Capture the cell that displays the provided text and extract its (x, y) central coordinate. 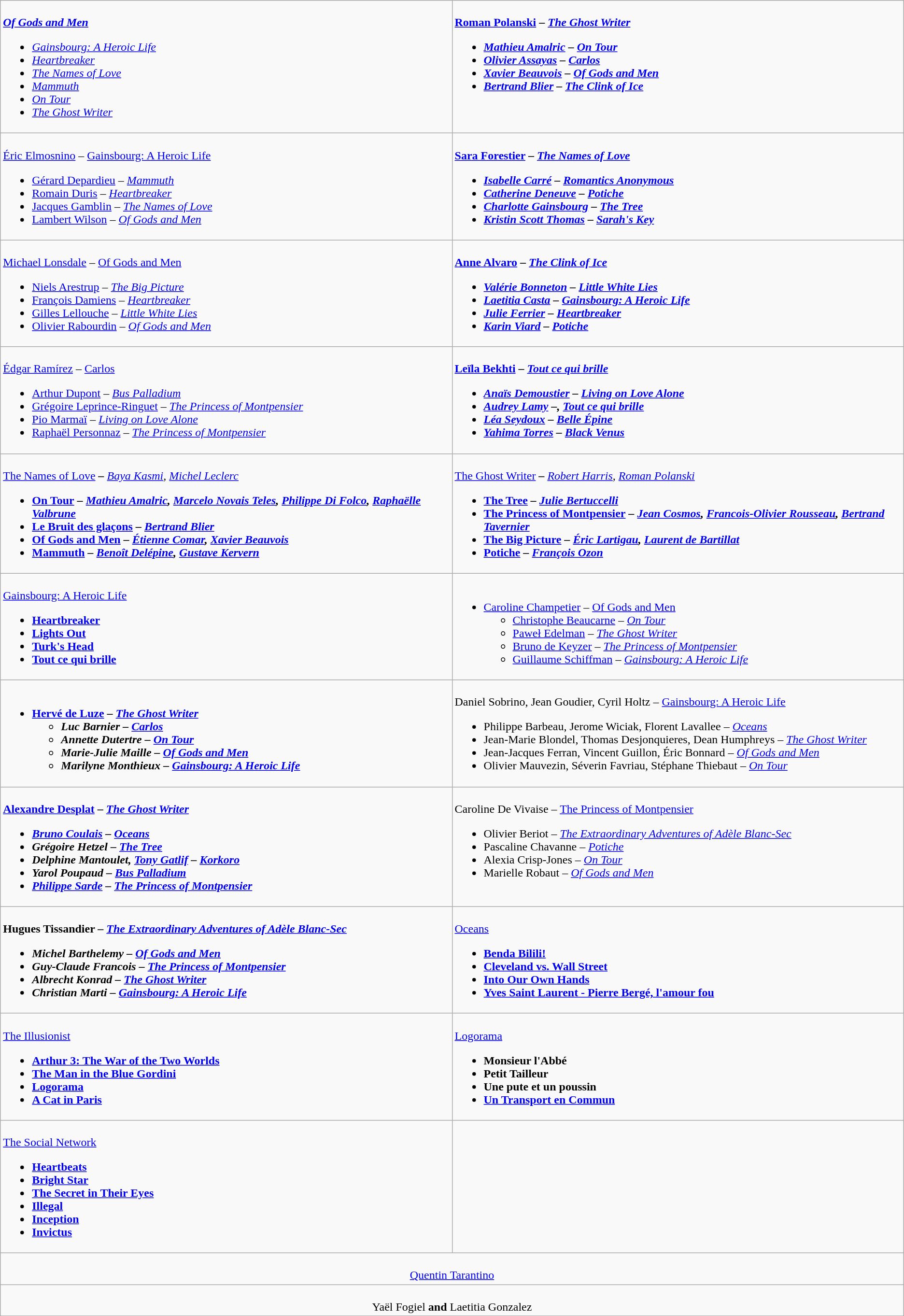
Of Gods and MenGainsbourg: A Heroic LifeHeartbreakerThe Names of LoveMammuthOn TourThe Ghost Writer (226, 67)
Yaël Fogiel and Laetitia Gonzalez (452, 1300)
Quentin Tarantino (452, 1268)
The Social NetworkHeartbeatsBright StarThe Secret in Their EyesIllegalInceptionInvictus (226, 1186)
Gainsbourg: A Heroic LifeHeartbreakerLights OutTurk's HeadTout ce qui brille (226, 627)
LogoramaMonsieur l'AbbéPetit TailleurUne pute et un poussinUn Transport en Commun (678, 1066)
The IllusionistArthur 3: The War of the Two WorldsThe Man in the Blue GordiniLogoramaA Cat in Paris (226, 1066)
Roman Polanski – The Ghost WriterMathieu Amalric – On TourOlivier Assayas – CarlosXavier Beauvois – Of Gods and MenBertrand Blier – The Clink of Ice (678, 67)
OceansBenda Bilili!Cleveland vs. Wall StreetInto Our Own HandsYves Saint Laurent - Pierre Bergé, l'amour fou (678, 960)
